From the cell containing the given text, extract its center point as (x, y) coordinate. 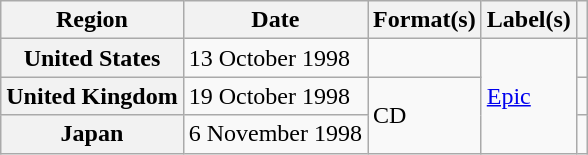
CD (425, 115)
United States (92, 58)
6 November 1998 (275, 134)
Region (92, 20)
Epic (528, 96)
Format(s) (425, 20)
Japan (92, 134)
13 October 1998 (275, 58)
19 October 1998 (275, 96)
Label(s) (528, 20)
United Kingdom (92, 96)
Date (275, 20)
